Detect which cell encompasses the target text, then output its (X, Y) center coordinate. 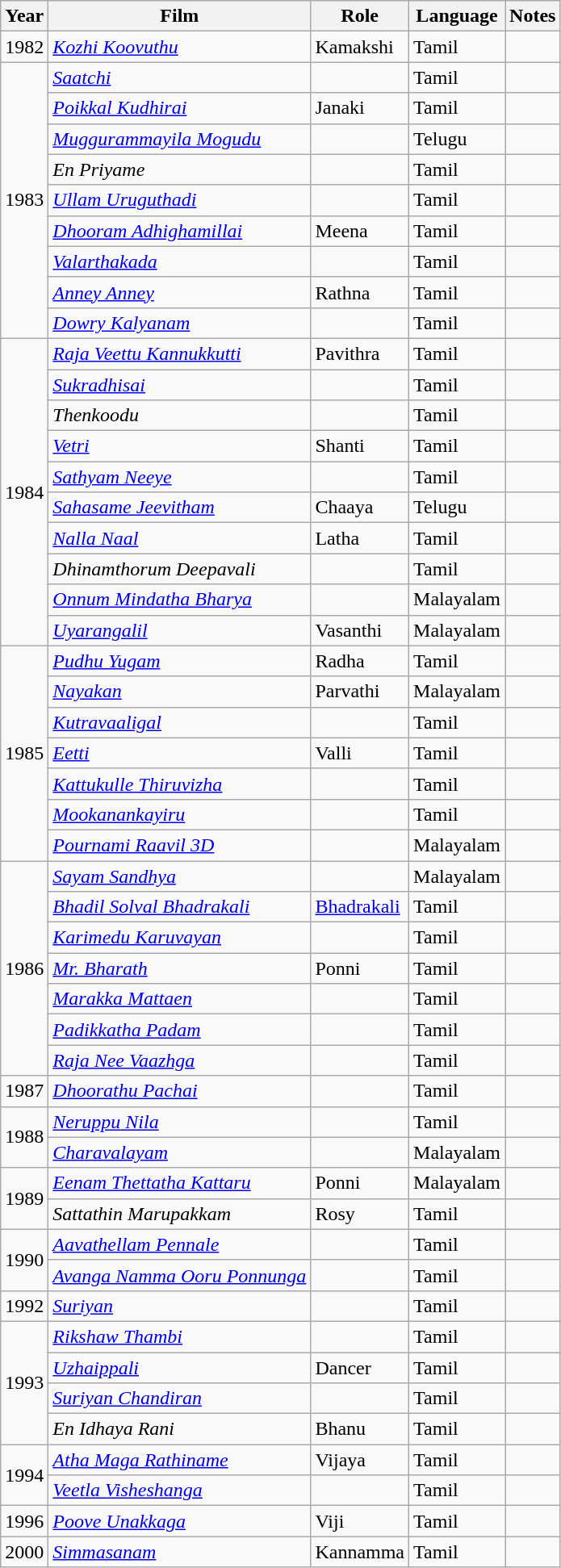
Rathna (360, 292)
Sahasame Jeevitham (179, 508)
Raja Veettu Kannukkutti (179, 353)
Vetri (179, 446)
Poikkal Kudhirai (179, 108)
1986 (24, 968)
Raja Nee Vaazhga (179, 1060)
2000 (24, 1552)
Sathyam Neeye (179, 477)
Vijaya (360, 1460)
Eetti (179, 753)
Kozhi Koovuthu (179, 47)
Nalla Naal (179, 538)
Bhadil Solval Bhadrakali (179, 907)
Viji (360, 1521)
1985 (24, 753)
Simmasanam (179, 1552)
Language (457, 16)
Radha (360, 661)
Shanti (360, 446)
Valarthakada (179, 261)
Ullam Uruguthadi (179, 200)
Pavithra (360, 353)
Veetla Visheshanga (179, 1491)
Dancer (360, 1368)
Dhooram Adhighamillai (179, 231)
Bhadrakali (360, 907)
Latha (360, 538)
Muggurammayila Mogudu (179, 139)
En Idhaya Rani (179, 1429)
Suriyan (179, 1306)
Role (360, 16)
Sukradhisai (179, 385)
1989 (24, 1198)
Pudhu Yugam (179, 661)
Rikshaw Thambi (179, 1336)
Bhanu (360, 1429)
Anney Anney (179, 292)
Film (179, 16)
1993 (24, 1382)
Avanga Namma Ooru Ponnunga (179, 1275)
Notes (533, 16)
Dhinamthorum Deepavali (179, 569)
Kattukulle Thiruvizha (179, 784)
Rosy (360, 1214)
Padikkatha Padam (179, 1030)
1987 (24, 1091)
1983 (24, 200)
Eenam Thettatha Kattaru (179, 1183)
1994 (24, 1475)
1984 (24, 492)
Nayakan (179, 692)
1988 (24, 1137)
Year (24, 16)
Marakka Mattaen (179, 999)
Uyarangalil (179, 630)
1982 (24, 47)
Onnum Mindatha Bharya (179, 600)
Suriyan Chandiran (179, 1399)
Pournami Raavil 3D (179, 845)
Thenkoodu (179, 416)
Janaki (360, 108)
Chaaya (360, 508)
Mr. Bharath (179, 968)
Sattathin Marupakkam (179, 1214)
Kannamma (360, 1552)
Dowry Kalyanam (179, 323)
Poove Unakkaga (179, 1521)
Meena (360, 231)
Kutravaaligal (179, 722)
Mookanankayiru (179, 814)
Atha Maga Rathiname (179, 1460)
1996 (24, 1521)
Valli (360, 753)
Saatchi (179, 77)
Karimedu Karuvayan (179, 938)
Vasanthi (360, 630)
1990 (24, 1260)
En Priyame (179, 169)
Aavathellam Pennale (179, 1244)
1992 (24, 1306)
Uzhaippali (179, 1368)
Sayam Sandhya (179, 876)
Charavalayam (179, 1152)
Parvathi (360, 692)
Dhoorathu Pachai (179, 1091)
Neruppu Nila (179, 1122)
Kamakshi (360, 47)
